Detect which cell encompasses the target text, then output its [X, Y] center coordinate. 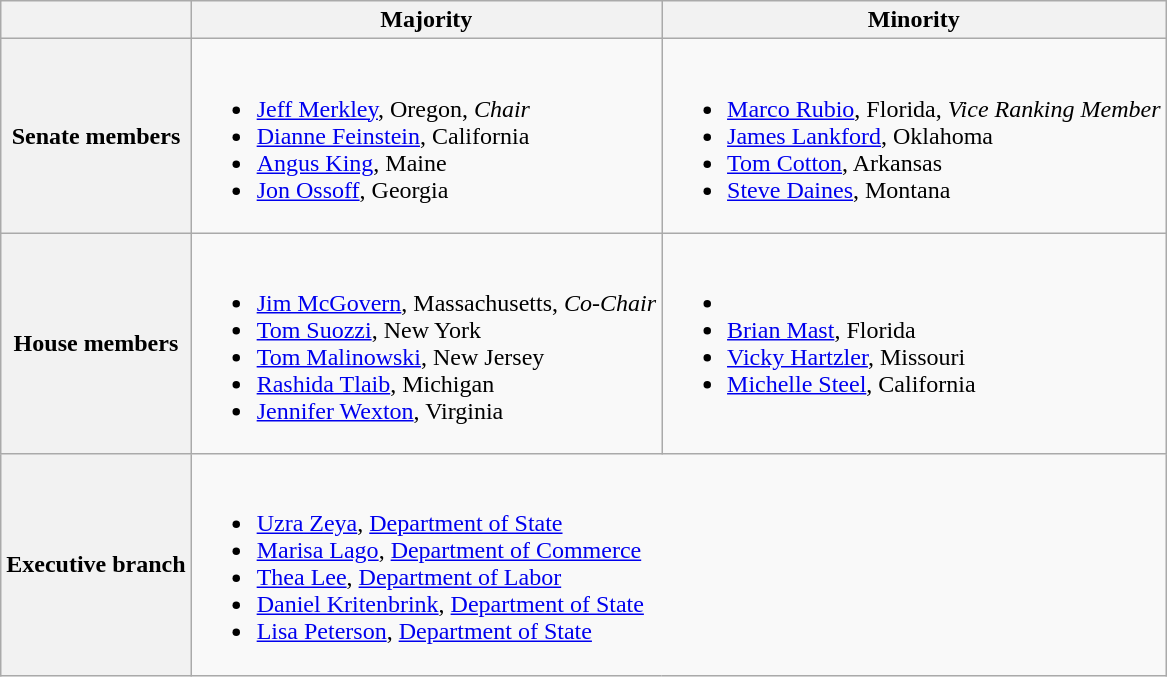
Marco Rubio, Florida, Vice Ranking MemberJames Lankford, OklahomaTom Cotton, ArkansasSteve Daines, Montana [914, 136]
Senate members [96, 136]
Jeff Merkley, Oregon, ChairDianne Feinstein, CaliforniaAngus King, MaineJon Ossoff, Georgia [426, 136]
Jim McGovern, Massachusetts, Co-ChairTom Suozzi, New YorkTom Malinowski, New JerseyRashida Tlaib, MichiganJennifer Wexton, Virginia [426, 344]
Executive branch [96, 564]
Brian Mast, FloridaVicky Hartzler, MissouriMichelle Steel, California [914, 344]
Minority [914, 20]
Majority [426, 20]
House members [96, 344]
